Search for the cell housing the specified text and yield its [x, y] center coordinate. 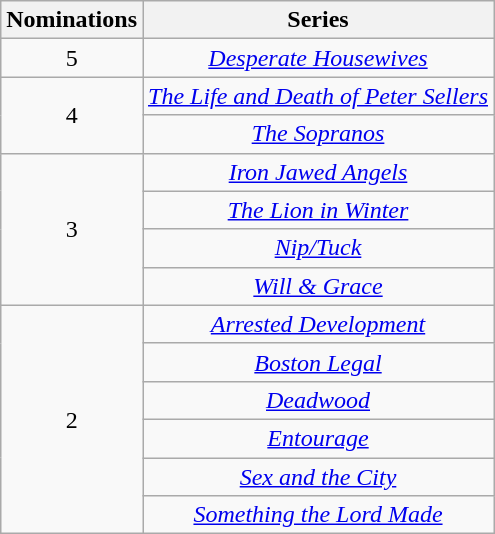
5 [72, 58]
Series [318, 20]
The Life and Death of Peter Sellers [318, 96]
Arrested Development [318, 324]
Desperate Housewives [318, 58]
Boston Legal [318, 362]
Nominations [72, 20]
Will & Grace [318, 286]
Deadwood [318, 400]
Sex and the City [318, 477]
The Lion in Winter [318, 210]
Nip/Tuck [318, 248]
Entourage [318, 438]
4 [72, 115]
3 [72, 229]
2 [72, 419]
Something the Lord Made [318, 515]
The Sopranos [318, 134]
Iron Jawed Angels [318, 172]
